Scan for the cell matching the given text and deliver its [x, y] coordinate at center. 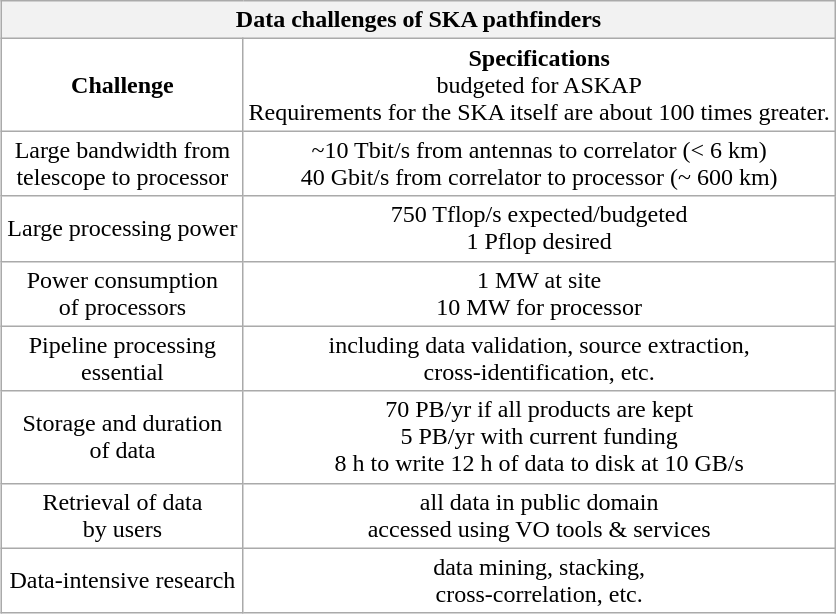
Data-intensive research [122, 580]
Large bandwidth fromtelescope to processor [122, 164]
Power consumptionof processors [122, 294]
all data in public domainaccessed using VO tools & services [539, 516]
1 MW at site10 MW for processor [539, 294]
Challenge [122, 85]
750 Tflop/s expected/budgeted1 Pflop desired [539, 228]
Specificationsbudgeted for ASKAPRequirements for the SKA itself are about 100 times greater. [539, 85]
Pipeline processingessential [122, 358]
Data challenges of SKA pathfinders [418, 20]
Large processing power [122, 228]
70 PB/yr if all products are kept5 PB/yr with current funding8 h to write 12 h of data to disk at 10 GB/s [539, 437]
data mining, stacking,cross-correlation, etc. [539, 580]
Retrieval of databy users [122, 516]
including data validation, source extraction,cross-identification, etc. [539, 358]
~10 Tbit/s from antennas to correlator (< 6 km)40 Gbit/s from correlator to processor (~ 600 km) [539, 164]
Storage and durationof data [122, 437]
